Capture the cell that displays the provided text and extract its (x, y) central coordinate. 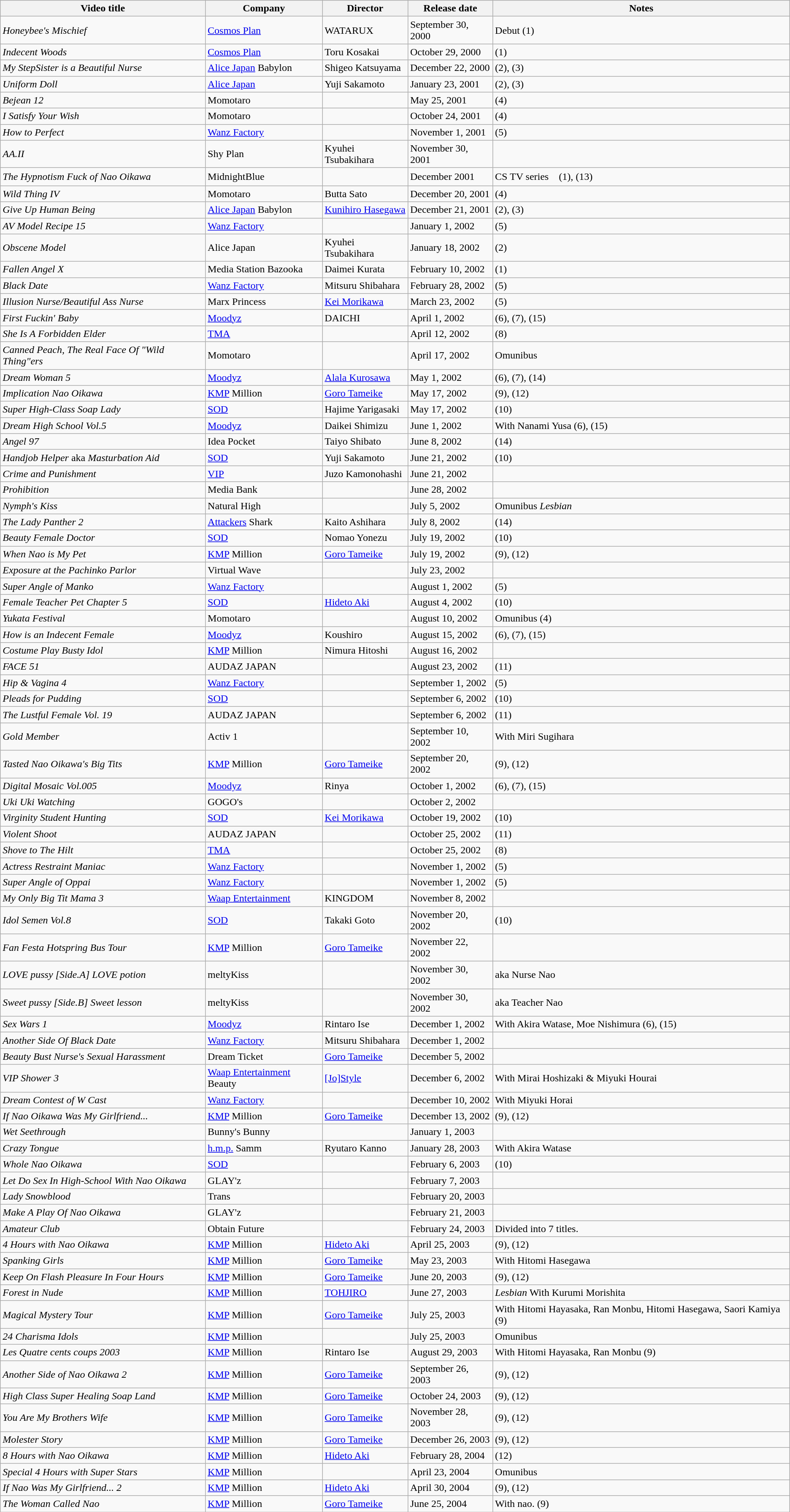
August 29, 2003 (450, 1352)
April 23, 2004 (450, 1471)
Daimei Kurata (365, 269)
She Is A Forbidden Elder (103, 334)
December 5, 2002 (450, 1056)
February 7, 2003 (450, 1180)
May 25, 2001 (450, 100)
Whole Nao Oikawa (103, 1164)
CS TV series (1), (13) (641, 176)
With Hitomi Hayasaka, Ran Monbu (9) (641, 1352)
DAICHI (365, 318)
Exposure at the Pachinko Parlor (103, 570)
Canned Peach, The Real Face Of "Wild Thing"ers (103, 356)
(6), (7), (14) (641, 377)
December 20, 2001 (450, 194)
Dream Ticket (264, 1056)
Super Angle of Manko (103, 586)
When Nao is My Pet (103, 554)
With Hitomi Hasegawa (641, 1261)
With Miri Sugihara (641, 736)
Virtual Wave (264, 570)
4 Hours with Nao Oikawa (103, 1245)
December 21, 2001 (450, 210)
Uniform Doll (103, 84)
May 1, 2002 (450, 377)
January 23, 2001 (450, 84)
LOVE pussy [Side.A] LOVE potion (103, 975)
July 5, 2002 (450, 506)
VIP Shower 3 (103, 1078)
June 8, 2002 (450, 442)
Virginity Student Hunting (103, 818)
With Akira Watase (641, 1148)
April 25, 2003 (450, 1245)
September 1, 2002 (450, 683)
Special 4 Hours with Super Stars (103, 1471)
Yukata Festival (103, 618)
WATARUX (365, 30)
August 23, 2002 (450, 667)
Sweet pussy [Side.B] Sweet lesson (103, 1002)
October 29, 2000 (450, 52)
My StepSister is a Beautiful Nurse (103, 68)
Taiyo Shibato (365, 442)
June 28, 2002 (450, 490)
MidnightBlue (264, 176)
TOHJIRO (365, 1293)
Nomao Yonezu (365, 538)
Keep On Flash Pleasure In Four Hours (103, 1277)
Divided into 7 titles. (641, 1228)
Shy Plan (264, 154)
Amateur Club (103, 1228)
January 28, 2003 (450, 1148)
With Akira Watase, Moe Nishimura (6), (15) (641, 1024)
January 18, 2002 (450, 247)
Koushiro (365, 635)
Kaito Ashihara (365, 522)
June 1, 2002 (450, 426)
The Hypnotism Fuck of Nao Oikawa (103, 176)
AA.II (103, 154)
Idea Pocket (264, 442)
February 20, 2003 (450, 1196)
February 21, 2003 (450, 1212)
The Woman Called Nao (103, 1504)
Uki Uki Watching (103, 802)
Handjob Helper aka Masturbation Aid (103, 458)
Lady Snowblood (103, 1196)
Beauty Bust Nurse's Sexual Harassment (103, 1056)
February 6, 2003 (450, 1164)
Pleads for Pudding (103, 699)
August 4, 2002 (450, 602)
Trans (264, 1196)
Actress Restraint Maniac (103, 866)
Obscene Model (103, 247)
Dream Woman 5 (103, 377)
KINGDOM (365, 898)
July 8, 2002 (450, 522)
April 30, 2004 (450, 1488)
I Satisfy Your Wish (103, 116)
With Nanami Yusa (6), (15) (641, 426)
Attackers Shark (264, 522)
February 10, 2002 (450, 269)
With nao. (9) (641, 1504)
October 2, 2002 (450, 802)
Release date (450, 8)
Prohibition (103, 490)
December 2001 (450, 176)
Hip & Vagina 4 (103, 683)
Ryutaro Kanno (365, 1148)
You Are My Brothers Wife (103, 1418)
November 20, 2002 (450, 920)
December 10, 2002 (450, 1100)
How is an Indecent Female (103, 635)
aka Nurse Nao (641, 975)
Sex Wars 1 (103, 1024)
Crime and Punishment (103, 474)
Molester Story (103, 1439)
November 28, 2003 (450, 1418)
October 24, 2003 (450, 1396)
Les Quatre cents coups 2003 (103, 1352)
If Nao Oikawa Was My Girlfriend... (103, 1116)
Omunibus (4) (641, 618)
Make A Play Of Nao Oikawa (103, 1212)
High Class Super Healing Soap Land (103, 1396)
Crazy Tongue (103, 1148)
Marx Princess (264, 301)
Wild Thing IV (103, 194)
April 1, 2002 (450, 318)
Debut (1) (641, 30)
(2) (641, 247)
Fallen Angel X (103, 269)
August 10, 2002 (450, 618)
Fan Festa Hotspring Bus Tour (103, 947)
April 12, 2002 (450, 334)
Black Date (103, 285)
Omunibus Lesbian (641, 506)
September 20, 2002 (450, 764)
Tasted Nao Oikawa's Big Tits (103, 764)
Another Side of Nao Oikawa 2 (103, 1374)
September 10, 2002 (450, 736)
Activ 1 (264, 736)
Rinya (365, 786)
October 24, 2001 (450, 116)
With Miyuki Horai (641, 1100)
February 28, 2002 (450, 285)
Waap Entertainment (264, 898)
[Jo]Style (365, 1078)
Natural High (264, 506)
Forest in Nude (103, 1293)
First Fuckin' Baby (103, 318)
August 15, 2002 (450, 635)
Director (365, 8)
August 16, 2002 (450, 651)
24 Charisma Idols (103, 1336)
Butta Sato (365, 194)
January 1, 2002 (450, 226)
With Hitomi Hayasaka, Ran Monbu, Hitomi Hasegawa, Saori Kamiya (9) (641, 1315)
Nymph's Kiss (103, 506)
December 26, 2003 (450, 1439)
Indecent Woods (103, 52)
November 1, 2001 (450, 132)
Idol Semen Vol.8 (103, 920)
FACE 51 (103, 667)
February 28, 2004 (450, 1455)
June 20, 2003 (450, 1277)
November 30, 2001 (450, 154)
Shigeo Katsuyama (365, 68)
Video title (103, 8)
Another Side Of Black Date (103, 1040)
Let Do Sex In High-School With Nao Oikawa (103, 1180)
Obtain Future (264, 1228)
Waap Entertainment Beauty (264, 1078)
Spanking Girls (103, 1261)
October 1, 2002 (450, 786)
Notes (641, 8)
VIP (264, 474)
Implication Nao Oikawa (103, 394)
Nimura Hitoshi (365, 651)
Company (264, 8)
Gold Member (103, 736)
November 22, 2002 (450, 947)
April 17, 2002 (450, 356)
September 30, 2000 (450, 30)
August 1, 2002 (450, 586)
aka Teacher Nao (641, 1002)
8 Hours with Nao Oikawa (103, 1455)
h.m.p. Samm (264, 1148)
Daikei Shimizu (365, 426)
Illusion Nurse/Beautiful Ass Nurse (103, 301)
June 27, 2003 (450, 1293)
AV Model Recipe 15 (103, 226)
September 26, 2003 (450, 1374)
Costume Play Busty Idol (103, 651)
Angel 97 (103, 442)
Magical Mystery Tour (103, 1315)
December 22, 2000 (450, 68)
Media Station Bazooka (264, 269)
Dream Contest of W Cast (103, 1100)
Kunihiro Hasegawa (365, 210)
January 1, 2003 (450, 1132)
Shove to The Hilt (103, 850)
March 23, 2002 (450, 301)
Give Up Human Being (103, 210)
Media Bank (264, 490)
Wet Seethrough (103, 1132)
Digital Mosaic Vol.005 (103, 786)
May 23, 2003 (450, 1261)
My Only Big Tit Mama 3 (103, 898)
If Nao Was My Girlfriend... 2 (103, 1488)
Hajime Yarigasaki (365, 410)
Honeybee's Mischief (103, 30)
November 8, 2002 (450, 898)
July 23, 2002 (450, 570)
With Mirai Hoshizaki & Miyuki Hourai (641, 1078)
Bejean 12 (103, 100)
Juzo Kamonohashi (365, 474)
The Lady Panther 2 (103, 522)
December 13, 2002 (450, 1116)
Dream High School Vol.5 (103, 426)
Toru Kosakai (365, 52)
October 19, 2002 (450, 818)
Lesbian With Kurumi Morishita (641, 1293)
June 25, 2004 (450, 1504)
The Lustful Female Vol. 19 (103, 715)
February 24, 2003 (450, 1228)
Alala Kurosawa (365, 377)
Violent Shoot (103, 834)
GOGO's (264, 802)
(12) (641, 1455)
Takaki Goto (365, 920)
Beauty Female Doctor (103, 538)
Super Angle of Oppai (103, 882)
How to Perfect (103, 132)
Super High-Class Soap Lady (103, 410)
Female Teacher Pet Chapter 5 (103, 602)
Bunny's Bunny (264, 1132)
December 6, 2002 (450, 1078)
